Output the [x, y] coordinate of the center of the cell containing the given text.  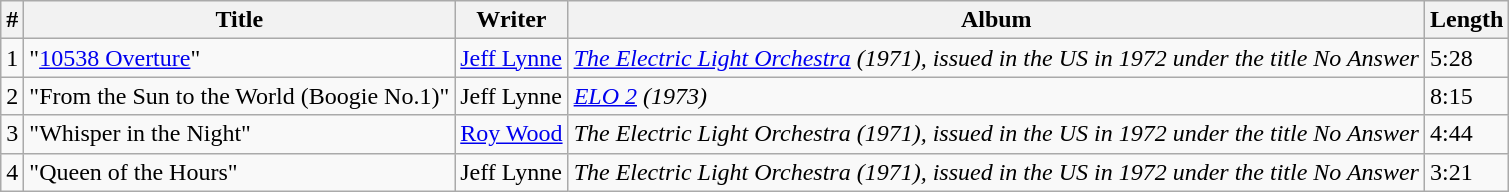
# [12, 20]
Album [996, 20]
4:44 [1466, 134]
5:28 [1466, 58]
8:15 [1466, 96]
Title [240, 20]
"From the Sun to the World (Boogie No.1)" [240, 96]
Roy Wood [512, 134]
"Whisper in the Night" [240, 134]
"Queen of the Hours" [240, 172]
2 [12, 96]
3 [12, 134]
3:21 [1466, 172]
1 [12, 58]
"10538 Overture" [240, 58]
Length [1466, 20]
ELO 2 (1973) [996, 96]
4 [12, 172]
Writer [512, 20]
